Return (x, y) of the center of cell containing provided text 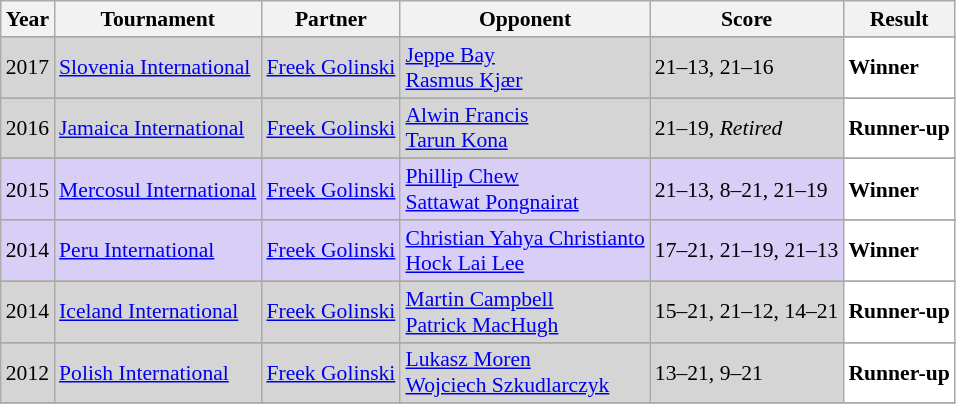
Peru International (158, 250)
Result (898, 19)
Martin Campbell Patrick MacHugh (524, 312)
Alwin Francis Tarun Kona (524, 128)
13–21, 9–21 (747, 372)
2015 (28, 190)
Tournament (158, 19)
Partner (330, 19)
Mercosul International (158, 190)
Jeppe Bay Rasmus Kjær (524, 68)
Opponent (524, 19)
21–13, 21–16 (747, 68)
Jamaica International (158, 128)
Score (747, 19)
Slovenia International (158, 68)
Polish International (158, 372)
Christian Yahya Christianto Hock Lai Lee (524, 250)
Year (28, 19)
21–13, 8–21, 21–19 (747, 190)
2017 (28, 68)
2016 (28, 128)
17–21, 21–19, 21–13 (747, 250)
15–21, 21–12, 14–21 (747, 312)
2012 (28, 372)
Phillip Chew Sattawat Pongnairat (524, 190)
Lukasz Moren Wojciech Szkudlarczyk (524, 372)
Iceland International (158, 312)
21–19, Retired (747, 128)
